Find where the given text appears and provide that cell's center as [x, y] coordinate. 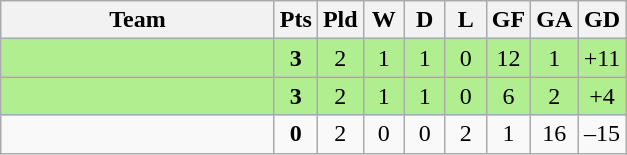
GA [554, 20]
+11 [602, 58]
6 [508, 96]
Team [138, 20]
GF [508, 20]
L [466, 20]
D [424, 20]
+4 [602, 96]
Pts [296, 20]
GD [602, 20]
W [384, 20]
–15 [602, 134]
Pld [340, 20]
16 [554, 134]
12 [508, 58]
